Output the [X, Y] coordinate of the center of the cell containing the given text.  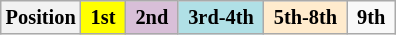
2nd [152, 17]
5th-8th [306, 17]
Position [41, 17]
3rd-4th [221, 17]
9th [371, 17]
1st [104, 17]
